Determine the [x, y] coordinate at the center of the cell enclosing the given text.  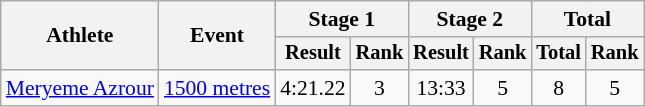
4:21.22 [312, 88]
Stage 1 [342, 19]
Event [217, 36]
Stage 2 [470, 19]
1500 metres [217, 88]
Meryeme Azrour [80, 88]
8 [558, 88]
3 [380, 88]
Athlete [80, 36]
13:33 [441, 88]
